Return [X, Y] of the center of cell containing provided text 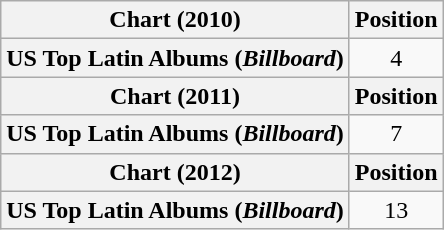
Chart (2012) [176, 172]
13 [396, 210]
Chart (2011) [176, 96]
Chart (2010) [176, 20]
7 [396, 134]
4 [396, 58]
